Determine the [X, Y] coordinate at the center of the cell enclosing the given text.  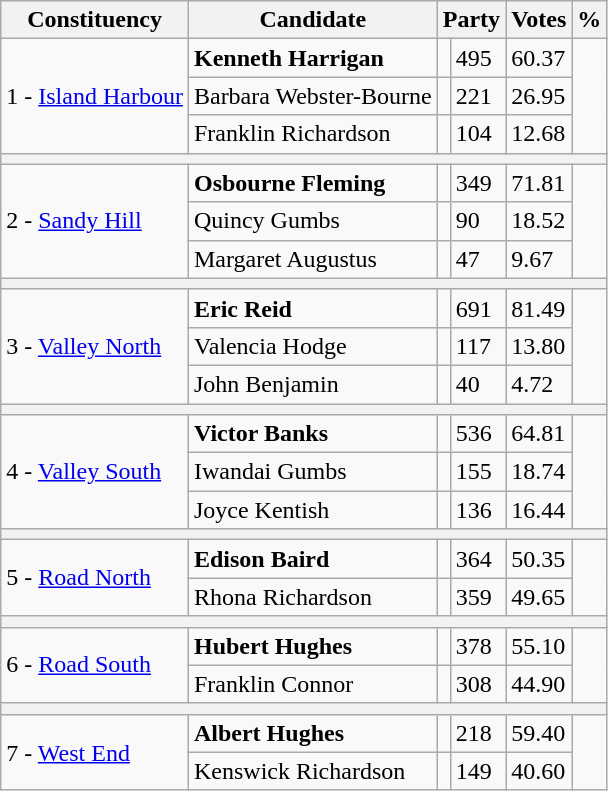
221 [478, 96]
Eric Reid [312, 308]
Franklin Connor [312, 684]
40.60 [539, 771]
155 [478, 472]
Margaret Augustus [312, 259]
% [590, 20]
Victor Banks [312, 434]
536 [478, 434]
Kenswick Richardson [312, 771]
359 [478, 597]
5 - Road North [95, 578]
Osbourne Fleming [312, 183]
18.52 [539, 221]
Joyce Kentish [312, 510]
308 [478, 684]
55.10 [539, 646]
117 [478, 346]
71.81 [539, 183]
3 - Valley North [95, 346]
Votes [539, 20]
44.90 [539, 684]
Edison Baird [312, 559]
4.72 [539, 384]
Constituency [95, 20]
Hubert Hughes [312, 646]
60.37 [539, 58]
16.44 [539, 510]
Albert Hughes [312, 733]
Quincy Gumbs [312, 221]
18.74 [539, 472]
12.68 [539, 134]
7 - West End [95, 752]
349 [478, 183]
6 - Road South [95, 665]
378 [478, 646]
149 [478, 771]
Barbara Webster-Bourne [312, 96]
495 [478, 58]
218 [478, 733]
364 [478, 559]
104 [478, 134]
26.95 [539, 96]
691 [478, 308]
Franklin Richardson [312, 134]
Iwandai Gumbs [312, 472]
Candidate [312, 20]
90 [478, 221]
2 - Sandy Hill [95, 221]
Kenneth Harrigan [312, 58]
13.80 [539, 346]
4 - Valley South [95, 472]
59.40 [539, 733]
81.49 [539, 308]
9.67 [539, 259]
64.81 [539, 434]
136 [478, 510]
1 - Island Harbour [95, 96]
Valencia Hodge [312, 346]
50.35 [539, 559]
47 [478, 259]
Rhona Richardson [312, 597]
40 [478, 384]
49.65 [539, 597]
Party [471, 20]
John Benjamin [312, 384]
